From the cell containing the given text, extract its center point as (X, Y) coordinate. 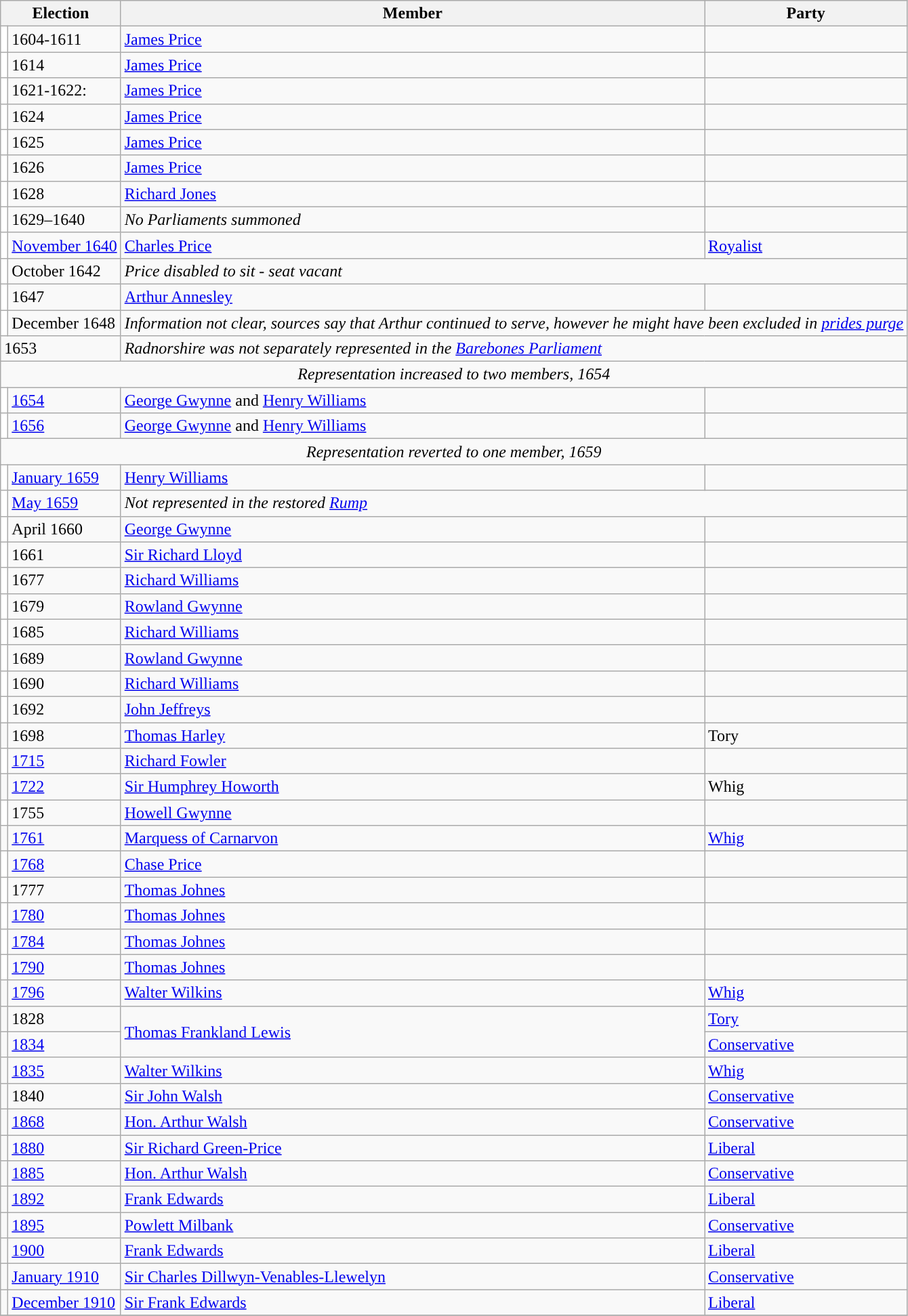
Powlett Milbank (412, 1225)
1698 (64, 735)
1690 (64, 683)
Sir Richard Lloyd (412, 555)
January 1910 (64, 1277)
1626 (64, 168)
Howell Gwynne (412, 813)
Sir Humphrey Howorth (412, 787)
Marquess of Carnarvon (412, 839)
1654 (64, 400)
1892 (64, 1200)
1692 (64, 709)
John Jeffreys (412, 709)
October 1642 (64, 271)
Not represented in the restored Rump (514, 503)
Sir John Walsh (412, 1096)
1661 (64, 555)
1784 (64, 941)
1653 (61, 349)
Member (412, 14)
Chase Price (412, 864)
December 1648 (64, 323)
1604-1611 (64, 39)
1679 (64, 606)
1621-1622: (64, 91)
1835 (64, 1070)
Charles Price (412, 245)
Royalist (806, 245)
1761 (64, 839)
1840 (64, 1096)
1768 (64, 864)
Election (61, 14)
1796 (64, 993)
Information not clear, sources say that Arthur continued to serve, however he might have been excluded in prides purge (514, 323)
Representation reverted to one member, 1659 (454, 452)
1790 (64, 967)
1880 (64, 1148)
April 1660 (64, 529)
January 1659 (64, 477)
1834 (64, 1044)
1629–1640 (64, 219)
Radnorshire was not separately represented in the Barebones Parliament (514, 349)
1868 (64, 1122)
Sir Richard Green-Price (412, 1148)
George Gwynne (412, 529)
Richard Fowler (412, 761)
Party (806, 14)
1828 (64, 1019)
Price disabled to sit - seat vacant (514, 271)
1780 (64, 916)
1628 (64, 194)
1656 (64, 426)
May 1659 (64, 503)
1624 (64, 116)
Arthur Annesley (412, 297)
Representation increased to two members, 1654 (454, 375)
1689 (64, 658)
1900 (64, 1251)
Sir Frank Edwards (412, 1302)
Henry Williams (412, 477)
1885 (64, 1174)
1614 (64, 65)
1755 (64, 813)
1777 (64, 890)
Richard Jones (412, 194)
No Parliaments summoned (412, 219)
1625 (64, 142)
November 1640 (64, 245)
1677 (64, 580)
1895 (64, 1225)
Thomas Harley (412, 735)
1722 (64, 787)
1647 (64, 297)
Sir Charles Dillwyn-Venables-Llewelyn (412, 1277)
December 1910 (64, 1302)
1685 (64, 632)
1715 (64, 761)
Thomas Frankland Lewis (412, 1032)
